Extract the (x, y) coordinate from the center of the cell holding the provided text.  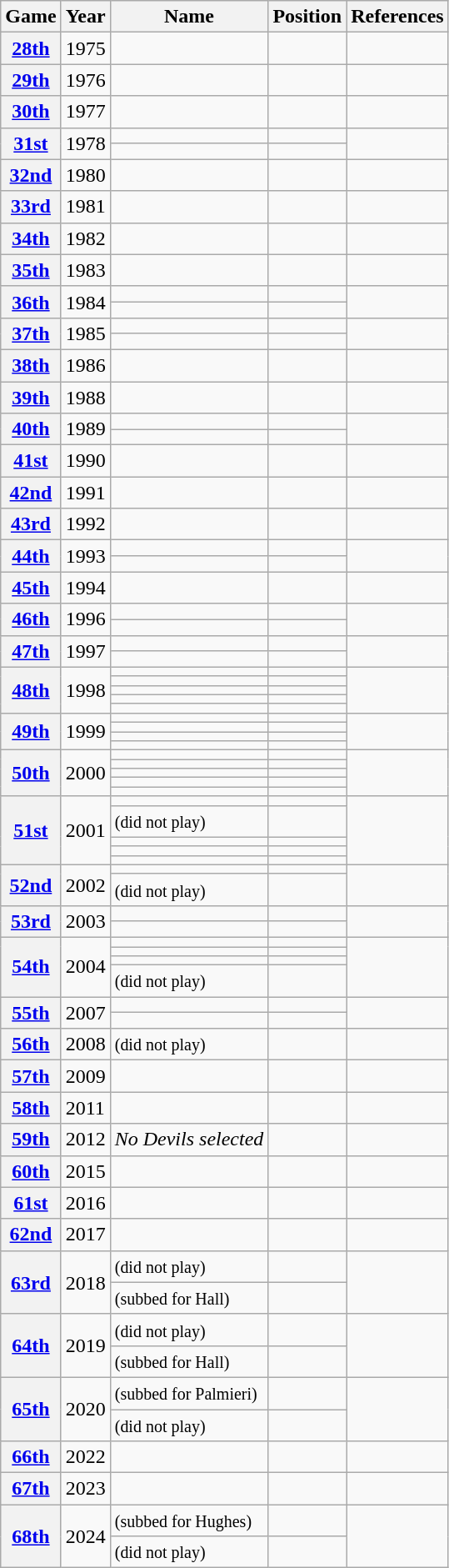
62nd (31, 1235)
38th (31, 365)
65th (31, 1409)
31st (31, 143)
55th (31, 1013)
39th (31, 398)
60th (31, 1171)
64th (31, 1345)
2019 (85, 1345)
59th (31, 1140)
(subbed for Hughes) (189, 1520)
1980 (85, 175)
Year (85, 17)
35th (31, 270)
51st (31, 830)
42nd (31, 493)
41st (31, 461)
2008 (85, 1044)
66th (31, 1457)
2015 (85, 1171)
45th (31, 588)
52nd (31, 885)
50th (31, 774)
No Devils selected (189, 1140)
28th (31, 48)
1996 (85, 619)
1998 (85, 690)
43rd (31, 524)
33rd (31, 207)
1983 (85, 270)
48th (31, 690)
2011 (85, 1108)
2012 (85, 1140)
68th (31, 1536)
1986 (85, 365)
2000 (85, 774)
1975 (85, 48)
2017 (85, 1235)
2004 (85, 967)
2003 (85, 921)
1978 (85, 143)
1999 (85, 731)
(subbed for Palmieri) (189, 1393)
1977 (85, 112)
58th (31, 1108)
61st (31, 1203)
46th (31, 619)
Game (31, 17)
2022 (85, 1457)
1991 (85, 493)
2007 (85, 1013)
30th (31, 112)
1994 (85, 588)
2018 (85, 1282)
2016 (85, 1203)
2009 (85, 1076)
49th (31, 731)
2002 (85, 885)
34th (31, 238)
1984 (85, 302)
2020 (85, 1409)
Position (307, 17)
1993 (85, 556)
1989 (85, 429)
67th (31, 1489)
56th (31, 1044)
37th (31, 333)
40th (31, 429)
47th (31, 651)
Name (189, 17)
1988 (85, 398)
1985 (85, 333)
1990 (85, 461)
1992 (85, 524)
1982 (85, 238)
1997 (85, 651)
2023 (85, 1489)
2001 (85, 830)
63rd (31, 1282)
54th (31, 967)
44th (31, 556)
53rd (31, 921)
36th (31, 302)
References (398, 17)
2024 (85, 1536)
32nd (31, 175)
1976 (85, 80)
57th (31, 1076)
29th (31, 80)
1981 (85, 207)
